Locate the cell with the specified text and output its [x, y] center coordinate. 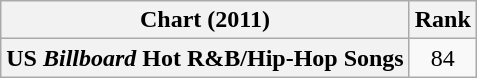
Rank [442, 20]
84 [442, 58]
US Billboard Hot R&B/Hip-Hop Songs [205, 58]
Chart (2011) [205, 20]
